Return the [X, Y] coordinate for the center point of the cell that contains the specified text.  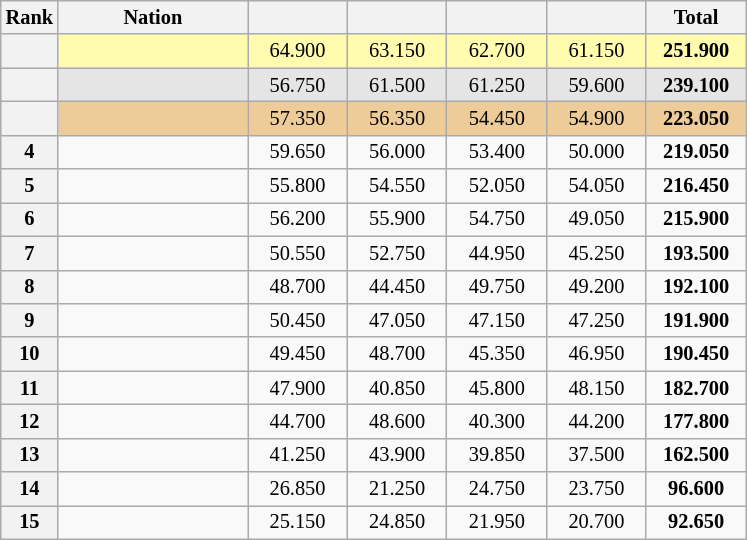
215.900 [696, 219]
216.450 [696, 186]
56.750 [298, 85]
11 [30, 388]
21.250 [397, 489]
190.450 [696, 354]
44.700 [298, 421]
55.800 [298, 186]
219.050 [696, 152]
20.700 [597, 522]
62.700 [497, 51]
47.050 [397, 320]
63.150 [397, 51]
54.900 [597, 118]
48.600 [397, 421]
46.950 [597, 354]
39.850 [497, 455]
14 [30, 489]
15 [30, 522]
52.750 [397, 253]
50.450 [298, 320]
251.900 [696, 51]
59.600 [597, 85]
4 [30, 152]
54.750 [497, 219]
49.050 [597, 219]
40.300 [497, 421]
61.250 [497, 85]
55.900 [397, 219]
37.500 [597, 455]
12 [30, 421]
24.850 [397, 522]
177.800 [696, 421]
52.050 [497, 186]
48.150 [597, 388]
49.450 [298, 354]
223.050 [696, 118]
25.150 [298, 522]
47.250 [597, 320]
21.950 [497, 522]
193.500 [696, 253]
57.350 [298, 118]
45.800 [497, 388]
40.850 [397, 388]
191.900 [696, 320]
162.500 [696, 455]
5 [30, 186]
Rank [30, 17]
59.650 [298, 152]
64.900 [298, 51]
54.450 [497, 118]
50.000 [597, 152]
23.750 [597, 489]
7 [30, 253]
Total [696, 17]
43.900 [397, 455]
50.550 [298, 253]
45.250 [597, 253]
45.350 [497, 354]
182.700 [696, 388]
92.650 [696, 522]
13 [30, 455]
53.400 [497, 152]
6 [30, 219]
47.150 [497, 320]
47.900 [298, 388]
54.050 [597, 186]
56.350 [397, 118]
41.250 [298, 455]
61.500 [397, 85]
Nation [153, 17]
61.150 [597, 51]
192.100 [696, 287]
8 [30, 287]
96.600 [696, 489]
44.950 [497, 253]
49.200 [597, 287]
56.000 [397, 152]
49.750 [497, 287]
56.200 [298, 219]
239.100 [696, 85]
44.200 [597, 421]
26.850 [298, 489]
10 [30, 354]
9 [30, 320]
44.450 [397, 287]
54.550 [397, 186]
24.750 [497, 489]
